Capture the cell that displays the provided text and extract its [x, y] central coordinate. 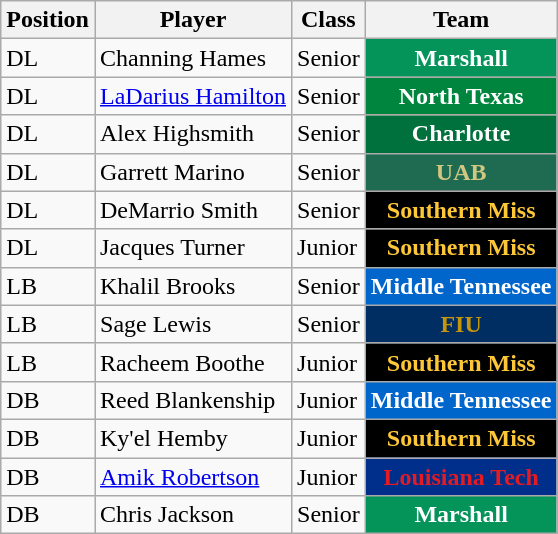
Jacques Turner [192, 248]
Player [192, 20]
Chris Jackson [192, 515]
Team [461, 20]
Ky'el Hemby [192, 438]
Charlotte [461, 134]
Louisiana Tech [461, 477]
Sage Lewis [192, 324]
FIU [461, 324]
Khalil Brooks [192, 286]
DeMarrio Smith [192, 210]
LaDarius Hamilton [192, 96]
Garrett Marino [192, 172]
UAB [461, 172]
Racheem Boothe [192, 362]
North Texas [461, 96]
Position [48, 20]
Class [329, 20]
Alex Highsmith [192, 134]
Channing Hames [192, 58]
Amik Robertson [192, 477]
Reed Blankenship [192, 400]
